Determine the [x, y] coordinate at the center of the cell enclosing the given text.  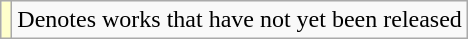
Denotes works that have not yet been released [240, 20]
